Return [x, y] of the center of cell containing provided text 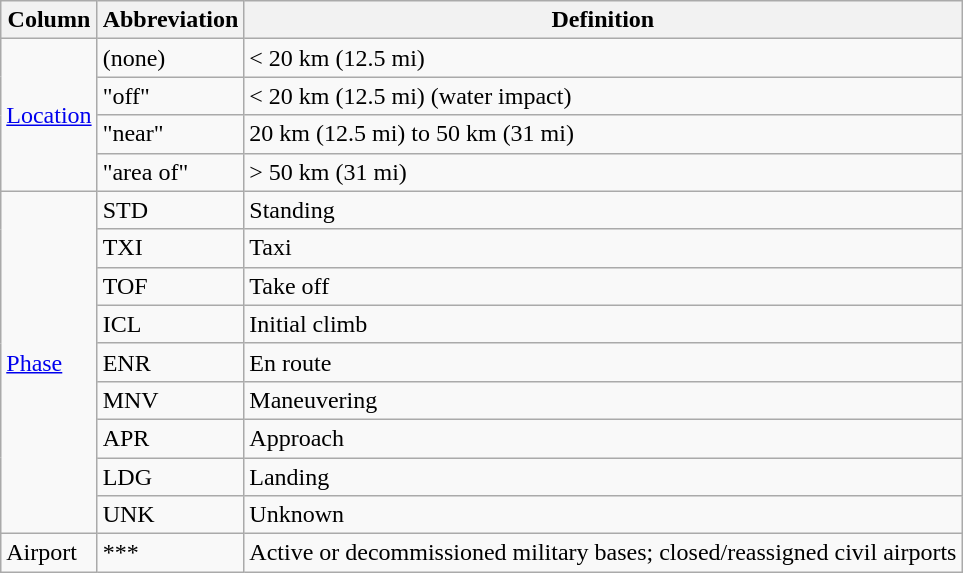
Column [49, 20]
< 20 km (12.5 mi) (water impact) [603, 96]
> 50 km (31 mi) [603, 172]
"near" [170, 134]
20 km (12.5 mi) to 50 km (31 mi) [603, 134]
ENR [170, 362]
Abbreviation [170, 20]
UNK [170, 515]
LDG [170, 477]
< 20 km (12.5 mi) [603, 58]
Approach [603, 438]
ICL [170, 324]
TOF [170, 286]
Definition [603, 20]
(none) [170, 58]
STD [170, 210]
APR [170, 438]
"area of" [170, 172]
TXI [170, 248]
Take off [603, 286]
"off" [170, 96]
Active or decommissioned military bases; closed/reassigned civil airports [603, 553]
Phase [49, 362]
Unknown [603, 515]
Initial climb [603, 324]
Taxi [603, 248]
Location [49, 115]
Maneuvering [603, 400]
Landing [603, 477]
Airport [49, 553]
*** [170, 553]
Standing [603, 210]
MNV [170, 400]
En route [603, 362]
